Locate the cell with the specified text and output its (x, y) center coordinate. 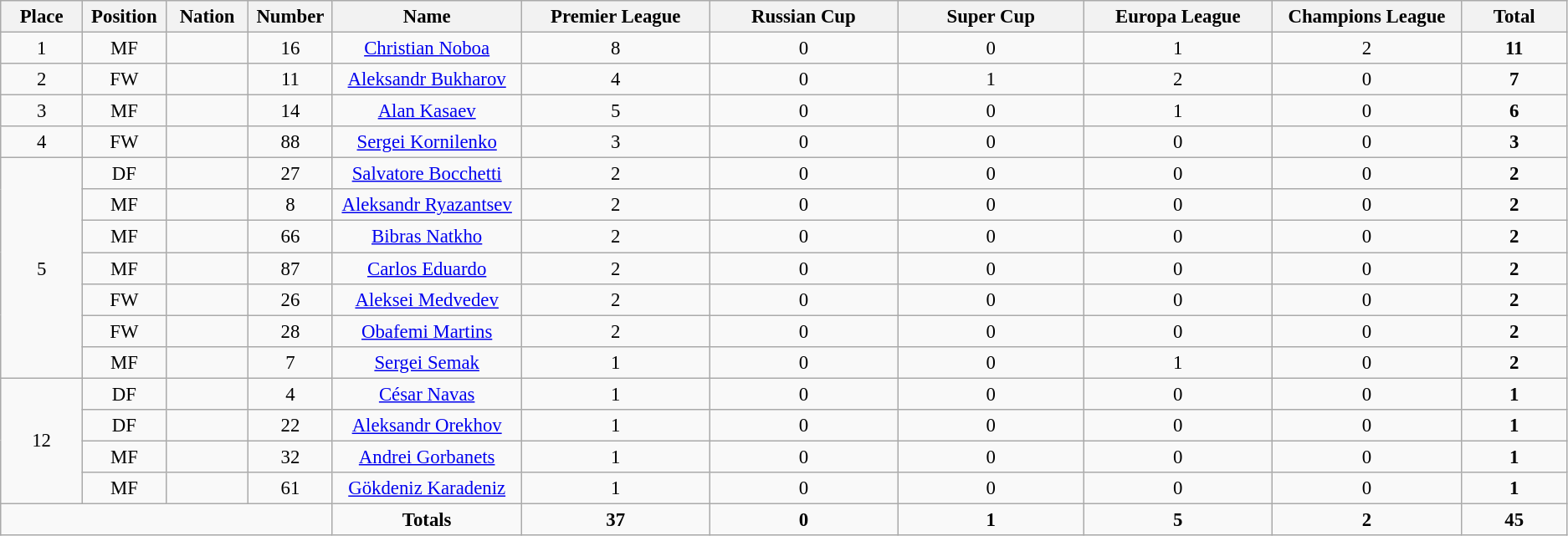
Salvatore Bocchetti (427, 174)
14 (290, 111)
Number (290, 17)
Carlos Eduardo (427, 268)
26 (290, 299)
Aleksandr Ryazantsev (427, 205)
César Navas (427, 394)
Russian Cup (803, 17)
Name (427, 17)
Premier League (616, 17)
Alan Kasaev (427, 111)
22 (290, 426)
Aleksandr Orekhov (427, 426)
Place (42, 17)
Aleksandr Bukharov (427, 79)
Bibras Natkho (427, 237)
88 (290, 142)
Total (1514, 17)
Champions League (1367, 17)
Gökdeniz Karadeniz (427, 488)
Sergei Semak (427, 362)
6 (1514, 111)
Christian Noboa (427, 48)
28 (290, 331)
66 (290, 237)
87 (290, 268)
12 (42, 441)
Totals (427, 519)
45 (1514, 519)
61 (290, 488)
Europa League (1178, 17)
27 (290, 174)
32 (290, 457)
Andrei Gorbanets (427, 457)
Super Cup (991, 17)
Position (124, 17)
Sergei Kornilenko (427, 142)
16 (290, 48)
Aleksei Medvedev (427, 299)
37 (616, 519)
Nation (208, 17)
Obafemi Martins (427, 331)
